Scan for the cell matching the given text and deliver its [X, Y] coordinate at center. 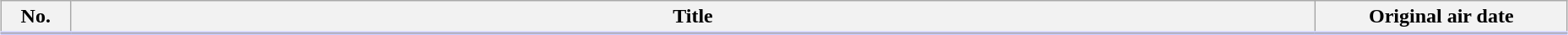
Title [693, 17]
No. [35, 17]
Original air date [1441, 17]
